For the text-containing cell, return its midpoint in [x, y] coordinate format. 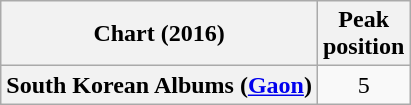
5 [363, 85]
South Korean Albums (Gaon) [160, 85]
Peakposition [363, 34]
Chart (2016) [160, 34]
